Search for the cell housing the specified text and yield its (x, y) center coordinate. 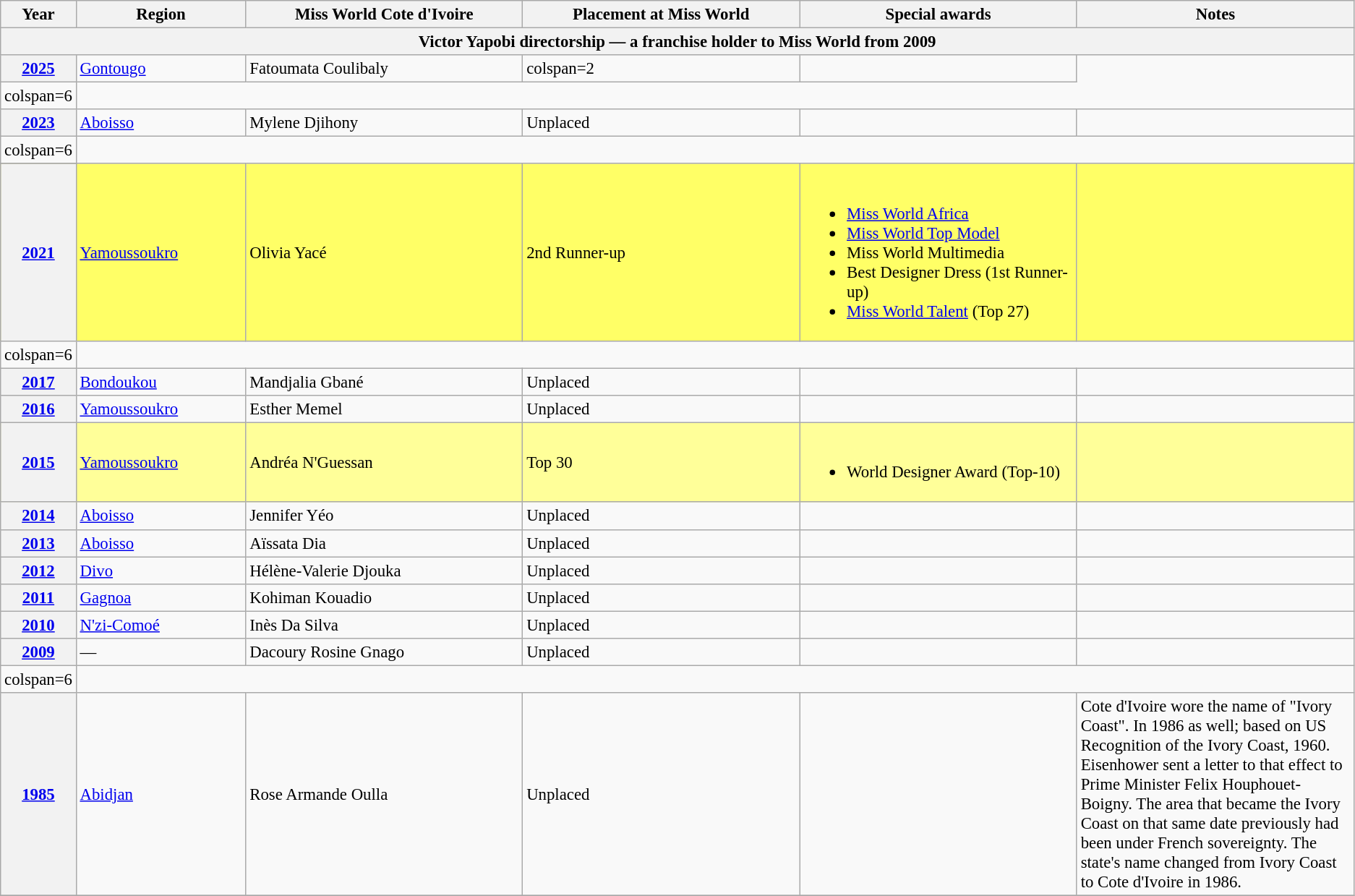
Placement at Miss World (661, 14)
Olivia Yacé (385, 252)
Bondoukou (161, 382)
Miss World AfricaMiss World Top ModelMiss World MultimediaBest Designer Dress (1st Runner-up)Miss World Talent (Top 27) (939, 252)
2nd Runner-up (661, 252)
Miss World Cote d'Ivoire (385, 14)
2015 (38, 462)
2013 (38, 543)
Mandjalia Gbané (385, 382)
Special awards (939, 14)
Hélène-Valerie Djouka (385, 571)
Gagnoa (161, 597)
Andréa N'Guessan (385, 462)
1985 (38, 794)
2023 (38, 123)
N'zi-Comoé (161, 625)
Abidjan (161, 794)
Gontougo (161, 69)
colspan=2 (661, 69)
2025 (38, 69)
Victor Yapobi directorship — a franchise holder to Miss World from 2009 (677, 42)
2009 (38, 652)
Kohiman Kouadio (385, 597)
Notes (1215, 14)
Jennifer Yéo (385, 516)
Rose Armande Oulla (385, 794)
Dacoury Rosine Gnago (385, 652)
2012 (38, 571)
2010 (38, 625)
Inès Da Silva (385, 625)
Fatoumata Coulibaly (385, 69)
2016 (38, 409)
2021 (38, 252)
Region (161, 14)
Year (38, 14)
Mylene Djihony (385, 123)
2017 (38, 382)
Top 30 (661, 462)
World Designer Award (Top-10) (939, 462)
Aïssata Dia (385, 543)
Esther Memel (385, 409)
Divo (161, 571)
2011 (38, 597)
— (161, 652)
2014 (38, 516)
